Extract the (x, y) coordinate from the center of the cell holding the provided text.  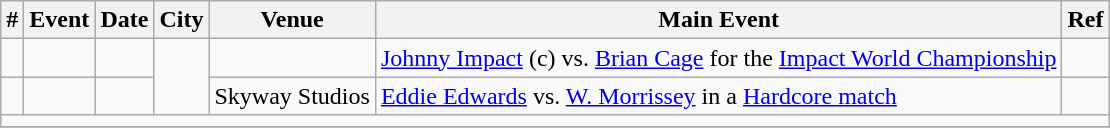
City (182, 20)
Eddie Edwards vs. W. Morrissey in a Hardcore match (718, 96)
Main Event (718, 20)
# (12, 20)
Skyway Studios (292, 96)
Event (60, 20)
Date (124, 20)
Venue (292, 20)
Johnny Impact (c) vs. Brian Cage for the Impact World Championship (718, 58)
Ref (1086, 20)
